Return [X, Y] of the center of cell containing provided text 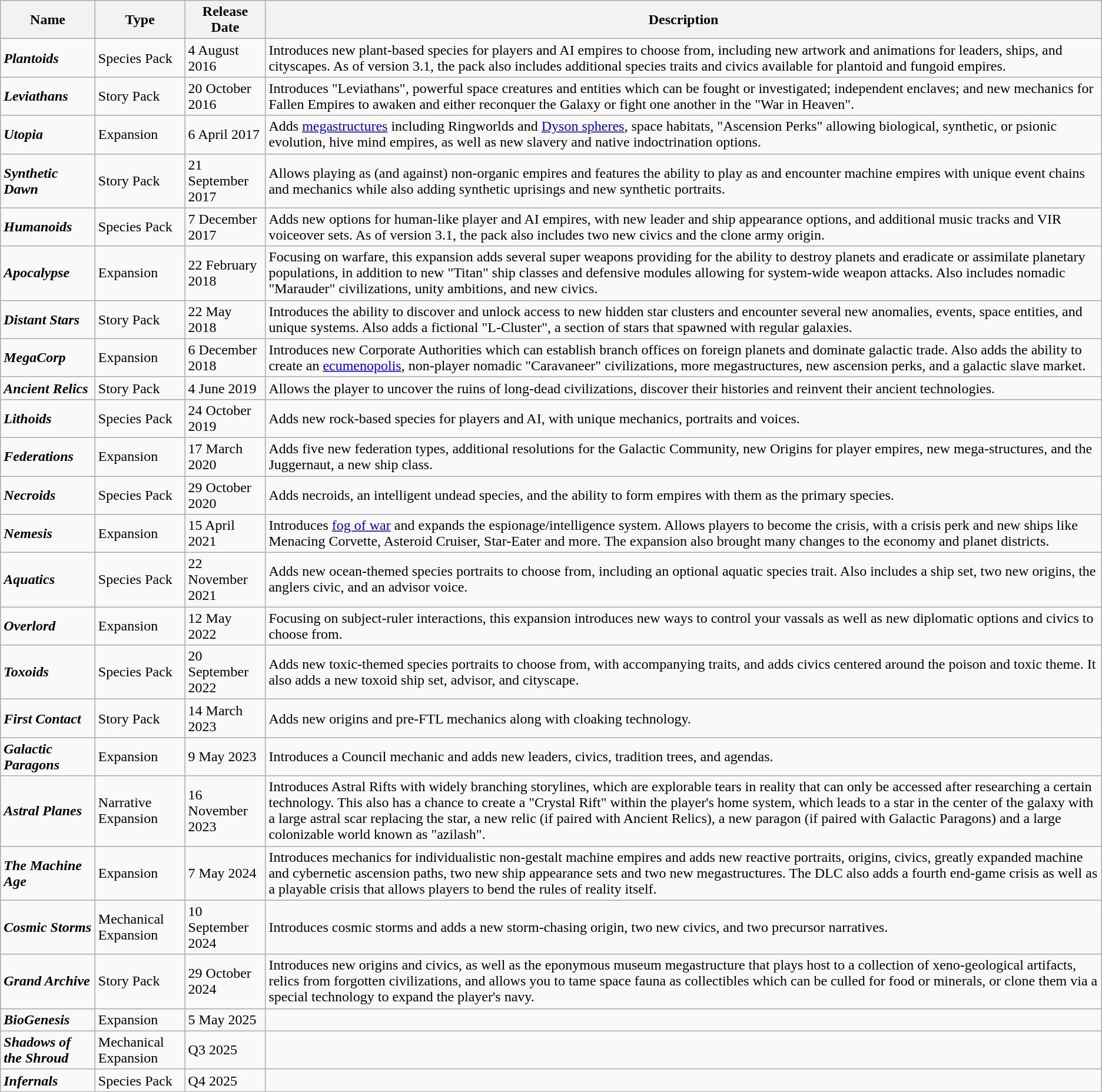
24 October 2019 [225, 418]
Cosmic Storms [48, 927]
Adds new origins and pre-FTL mechanics along with cloaking technology. [683, 718]
4 August 2016 [225, 58]
15 April 2021 [225, 533]
22 February 2018 [225, 273]
10 September 2024 [225, 927]
Introduces a Council mechanic and adds new leaders, civics, tradition trees, and agendas. [683, 757]
Nemesis [48, 533]
14 March 2023 [225, 718]
4 June 2019 [225, 388]
9 May 2023 [225, 757]
Astral Planes [48, 811]
20 October 2016 [225, 97]
Allows the player to uncover the ruins of long-dead civilizations, discover their histories and reinvent their ancient technologies. [683, 388]
5 May 2025 [225, 1020]
MegaCorp [48, 358]
Synthetic Dawn [48, 181]
17 March 2020 [225, 457]
Apocalypse [48, 273]
22 November 2021 [225, 580]
20 September 2022 [225, 672]
Galactic Paragons [48, 757]
Grand Archive [48, 981]
First Contact [48, 718]
6 April 2017 [225, 134]
Necroids [48, 494]
Adds new rock-based species for players and AI, with unique mechanics, portraits and voices. [683, 418]
Ancient Relics [48, 388]
Federations [48, 457]
Aquatics [48, 580]
Type [140, 20]
Distant Stars [48, 319]
29 October 2024 [225, 981]
BioGenesis [48, 1020]
Introduces cosmic storms and adds a new storm-chasing origin, two new civics, and two precursor narratives. [683, 927]
Infernals [48, 1080]
Humanoids [48, 227]
21 September 2017 [225, 181]
Release Date [225, 20]
Adds necroids, an intelligent undead species, and the ability to form empires with them as the primary species. [683, 494]
Name [48, 20]
6 December 2018 [225, 358]
Description [683, 20]
7 May 2024 [225, 873]
Utopia [48, 134]
Leviathans [48, 97]
Toxoids [48, 672]
Overlord [48, 626]
12 May 2022 [225, 626]
Plantoids [48, 58]
7 December 2017 [225, 227]
Q3 2025 [225, 1050]
Q4 2025 [225, 1080]
29 October 2020 [225, 494]
Narrative Expansion [140, 811]
16 November 2023 [225, 811]
22 May 2018 [225, 319]
Shadows of the Shroud [48, 1050]
Lithoids [48, 418]
The Machine Age [48, 873]
